Capture the cell that displays the provided text and extract its (X, Y) central coordinate. 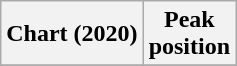
Chart (2020) (72, 34)
Peakposition (189, 34)
